Pinpoint the cell where the given text exists, returning its (x, y) midpoint coordinate. 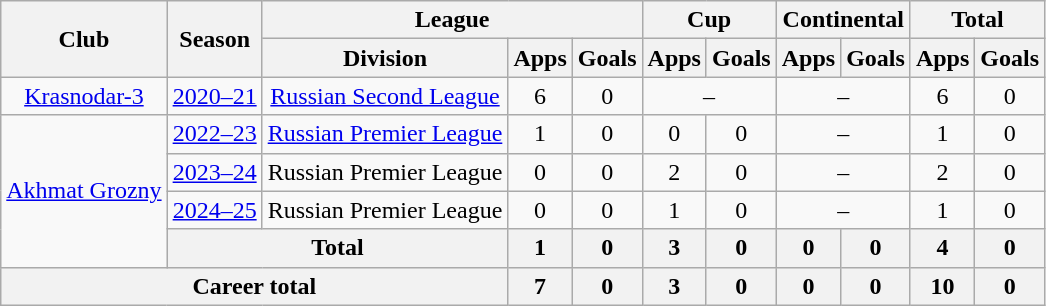
2024–25 (214, 210)
Cup (709, 20)
Division (385, 58)
Akhmat Grozny (84, 191)
Krasnodar-3 (84, 96)
Career total (254, 286)
10 (942, 286)
2023–24 (214, 172)
7 (540, 286)
4 (942, 248)
League (452, 20)
Continental (843, 20)
Club (84, 39)
2022–23 (214, 134)
Russian Second League (385, 96)
Season (214, 39)
2020–21 (214, 96)
